Determine the (x, y) coordinate at the center of the cell enclosing the given text.  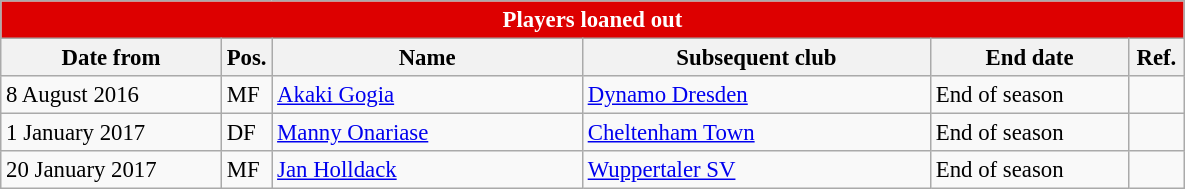
DF (246, 133)
Jan Holldack (428, 170)
Players loaned out (592, 20)
8 August 2016 (112, 95)
Date from (112, 58)
Ref. (1157, 58)
Cheltenham Town (756, 133)
Name (428, 58)
1 January 2017 (112, 133)
Manny Onariase (428, 133)
Dynamo Dresden (756, 95)
End date (1029, 58)
20 January 2017 (112, 170)
Subsequent club (756, 58)
Wuppertaler SV (756, 170)
Pos. (246, 58)
Akaki Gogia (428, 95)
